Determine the [X, Y] coordinate at the center of the cell enclosing the given text.  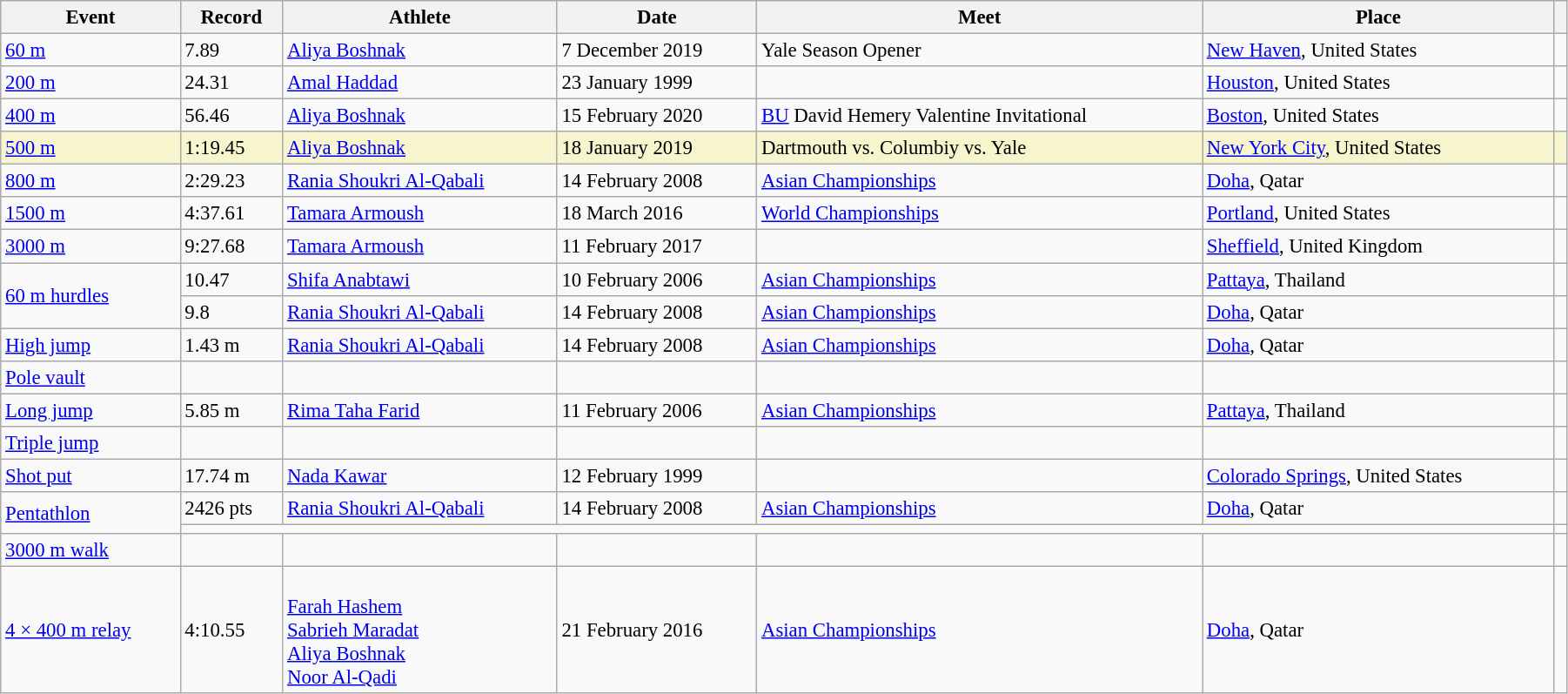
4:10.55 [231, 630]
Shot put [90, 475]
800 m [90, 181]
Boston, United States [1378, 116]
400 m [90, 116]
10.47 [231, 280]
3000 m walk [90, 550]
1500 m [90, 213]
Shifa Anabtawi [419, 280]
BU David Hemery Valentine Invitational [980, 116]
Event [90, 17]
Amal Haddad [419, 83]
New York City, United States [1378, 148]
2:29.23 [231, 181]
Portland, United States [1378, 213]
60 m [90, 51]
15 February 2020 [657, 116]
9:27.68 [231, 246]
4:37.61 [231, 213]
60 m hurdles [90, 296]
1:19.45 [231, 148]
11 February 2017 [657, 246]
56.46 [231, 116]
Yale Season Opener [980, 51]
7.89 [231, 51]
New Haven, United States [1378, 51]
Nada Kawar [419, 475]
World Championships [980, 213]
Sheffield, United Kingdom [1378, 246]
Houston, United States [1378, 83]
11 February 2006 [657, 410]
Place [1378, 17]
Pole vault [90, 377]
23 January 1999 [657, 83]
Colorado Springs, United States [1378, 475]
10 February 2006 [657, 280]
21 February 2016 [657, 630]
1.43 m [231, 345]
Meet [980, 17]
Pentathlon [90, 513]
9.8 [231, 312]
High jump [90, 345]
4 × 400 m relay [90, 630]
Triple jump [90, 443]
18 March 2016 [657, 213]
Rima Taha Farid [419, 410]
Long jump [90, 410]
3000 m [90, 246]
Athlete [419, 17]
200 m [90, 83]
12 February 1999 [657, 475]
2426 pts [231, 509]
Dartmouth vs. Columbiy vs. Yale [980, 148]
5.85 m [231, 410]
500 m [90, 148]
7 December 2019 [657, 51]
Record [231, 17]
Farah HashemSabrieh MaradatAliya BoshnakNoor Al-Qadi [419, 630]
24.31 [231, 83]
Date [657, 17]
18 January 2019 [657, 148]
17.74 m [231, 475]
